Search for the cell housing the specified text and yield its (x, y) center coordinate. 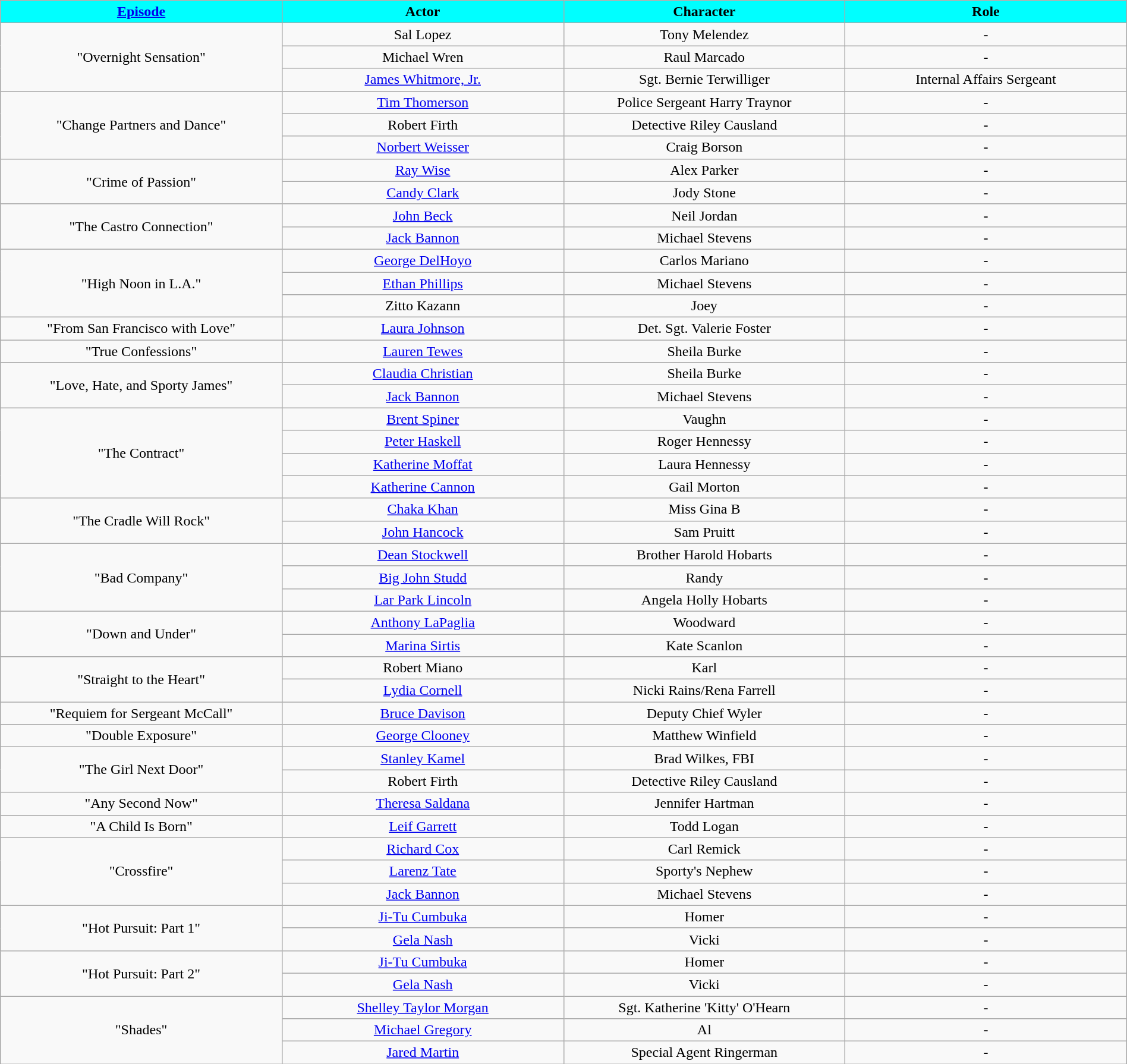
Craig Borson (704, 147)
Stanley Kamel (423, 758)
George DelHoyo (423, 260)
Anthony LaPaglia (423, 622)
Police Sergeant Harry Traynor (704, 102)
Michael Gregory (423, 1030)
Randy (704, 577)
Zitto Kazann (423, 306)
Miss Gina B (704, 509)
Shelley Taylor Morgan (423, 1008)
Actor (423, 12)
Peter Haskell (423, 442)
Roger Hennessy (704, 442)
Leif Garrett (423, 826)
Gail Morton (704, 487)
Ethan Phillips (423, 284)
Sgt. Katherine 'Kitty' O'Hearn (704, 1008)
Chaka Khan (423, 509)
Larenz Tate (423, 871)
Lauren Tewes (423, 351)
Deputy Chief Wyler (704, 713)
Big John Studd (423, 577)
Carl Remick (704, 849)
"Hot Pursuit: Part 2" (141, 973)
Richard Cox (423, 849)
"Requiem for Sergeant McCall" (141, 713)
Internal Affairs Sergeant (986, 80)
"The Cradle Will Rock" (141, 521)
George Clooney (423, 736)
"The Contract" (141, 453)
Joey (704, 306)
Norbert Weisser (423, 147)
Brad Wilkes, FBI (704, 758)
Carlos Mariano (704, 260)
Alex Parker (704, 170)
"A Child Is Born" (141, 826)
Lar Park Lincoln (423, 600)
Jared Martin (423, 1053)
Character (704, 12)
"Any Second Now" (141, 804)
Michael Wren (423, 57)
Sam Pruitt (704, 532)
"Shades" (141, 1030)
Tim Thomerson (423, 102)
"High Noon in L.A." (141, 283)
Robert Miano (423, 668)
"Love, Hate, and Sporty James" (141, 385)
"Down and Under" (141, 634)
"Straight to the Heart" (141, 679)
Episode (141, 12)
Matthew Winfield (704, 736)
John Beck (423, 215)
Nicki Rains/Rena Farrell (704, 691)
"Hot Pursuit: Part 1" (141, 928)
Claudia Christian (423, 374)
"Double Exposure" (141, 736)
Brent Spiner (423, 419)
Candy Clark (423, 193)
James Whitmore, Jr. (423, 80)
"The Girl Next Door" (141, 770)
Katherine Moffat (423, 464)
Raul Marcado (704, 57)
Lydia Cornell (423, 691)
Vaughn (704, 419)
Kate Scanlon (704, 645)
Sporty's Nephew (704, 871)
"Change Partners and Dance" (141, 125)
Angela Holly Hobarts (704, 600)
"From San Francisco with Love" (141, 329)
"True Confessions" (141, 351)
Bruce Davison (423, 713)
"Crossfire" (141, 871)
Al (704, 1030)
Karl (704, 668)
Theresa Saldana (423, 804)
"Overnight Sensation" (141, 57)
Sgt. Bernie Terwilliger (704, 80)
Todd Logan (704, 826)
Neil Jordan (704, 215)
Det. Sgt. Valerie Foster (704, 329)
"Crime of Passion" (141, 181)
John Hancock (423, 532)
Sal Lopez (423, 34)
"The Castro Connection" (141, 226)
"Bad Company" (141, 577)
Jody Stone (704, 193)
Laura Hennessy (704, 464)
Dean Stockwell (423, 555)
Marina Sirtis (423, 645)
Woodward (704, 622)
Katherine Cannon (423, 487)
Jennifer Hartman (704, 804)
Tony Melendez (704, 34)
Laura Johnson (423, 329)
Role (986, 12)
Brother Harold Hobarts (704, 555)
Ray Wise (423, 170)
Special Agent Ringerman (704, 1053)
